Detect which cell encompasses the target text, then output its [X, Y] center coordinate. 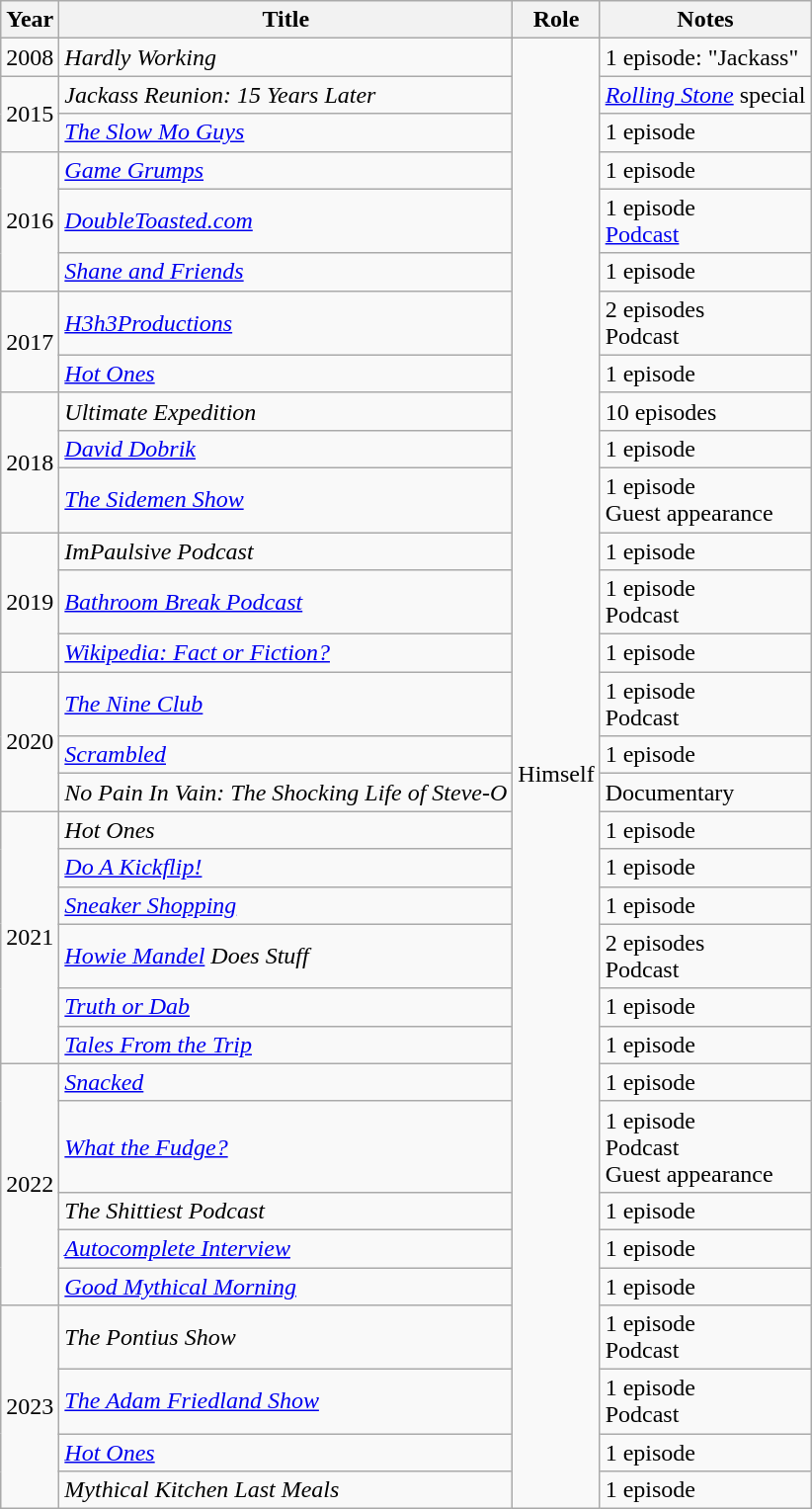
The Nine Club [286, 704]
Truth or Dab [286, 1007]
Rolling Stone special [705, 95]
Shane and Friends [286, 272]
What the Fudge? [286, 1146]
2020 [30, 741]
David Dobrik [286, 449]
Game Grumps [286, 170]
1 episodePodcastGuest appearance [705, 1146]
Role [556, 20]
Himself [556, 774]
2022 [30, 1184]
Sneaker Shopping [286, 905]
Wikipedia: Fact or Fiction? [286, 653]
The Slow Mo Guys [286, 132]
ImPaulsive Podcast [286, 550]
DoubleToasted.com [286, 221]
Notes [705, 20]
2008 [30, 57]
No Pain In Vain: The Shocking Life of Steve-O [286, 793]
10 episodes [705, 411]
Bathroom Break Podcast [286, 603]
The Pontius Show [286, 1338]
Hardly Working [286, 57]
Title [286, 20]
Howie Mandel Does Stuff [286, 957]
Jackass Reunion: 15 Years Later [286, 95]
H3h3Productions [286, 322]
The Shittiest Podcast [286, 1211]
Documentary [705, 793]
2021 [30, 937]
2016 [30, 221]
1 episode: "Jackass" [705, 57]
2023 [30, 1407]
Good Mythical Morning [286, 1286]
The Adam Friedland Show [286, 1401]
2017 [30, 342]
Scrambled [286, 755]
Snacked [286, 1082]
The Sidemen Show [286, 500]
2018 [30, 462]
2019 [30, 601]
Year [30, 20]
2015 [30, 114]
Ultimate Expedition [286, 411]
Do A Kickflip! [286, 868]
Autocomplete Interview [286, 1248]
Tales From the Trip [286, 1045]
1 episodeGuest appearance [705, 500]
Mythical Kitchen Last Meals [286, 1490]
